Pinpoint the cell where the given text exists, returning its [X, Y] midpoint coordinate. 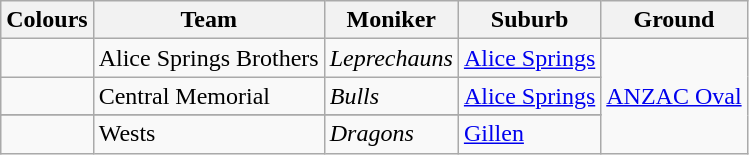
Wests [208, 134]
Alice Springs Brothers [208, 58]
Ground [674, 20]
Moniker [391, 20]
ANZAC Oval [674, 96]
Dragons [391, 134]
Leprechauns [391, 58]
Bulls [391, 96]
Central Memorial [208, 96]
Colours [47, 20]
Gillen [529, 134]
Team [208, 20]
Suburb [529, 20]
